Return the (X, Y) coordinate for the center point of the cell that contains the specified text.  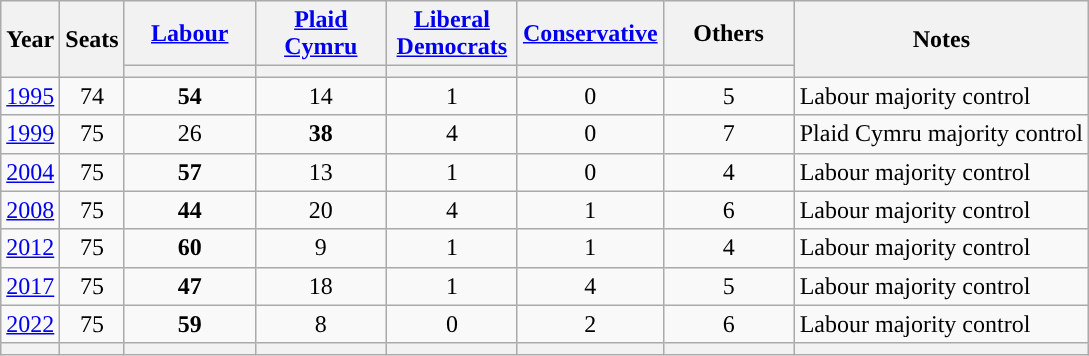
74 (92, 96)
18 (320, 286)
8 (320, 324)
26 (190, 134)
Plaid Cymru majority control (941, 134)
59 (190, 324)
Plaid Cymru (320, 34)
54 (190, 96)
20 (320, 210)
2004 (30, 172)
2008 (30, 210)
Notes (941, 39)
1999 (30, 134)
Others (728, 34)
14 (320, 96)
9 (320, 248)
60 (190, 248)
47 (190, 286)
2012 (30, 248)
2022 (30, 324)
1995 (30, 96)
Conservative (590, 34)
57 (190, 172)
13 (320, 172)
2017 (30, 286)
7 (728, 134)
Year (30, 39)
38 (320, 134)
2 (590, 324)
44 (190, 210)
Labour (190, 34)
Liberal Democrats (452, 34)
Seats (92, 39)
